For the text-containing cell, return its midpoint in [x, y] coordinate format. 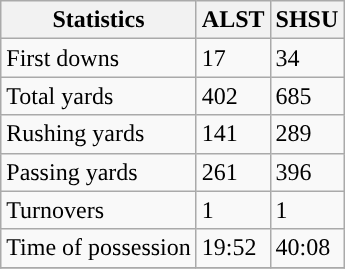
34 [307, 58]
ALST [233, 20]
40:08 [307, 248]
685 [307, 96]
Statistics [99, 20]
Total yards [99, 96]
289 [307, 134]
First downs [99, 58]
Turnovers [99, 210]
Rushing yards [99, 134]
261 [233, 172]
Time of possession [99, 248]
19:52 [233, 248]
402 [233, 96]
17 [233, 58]
396 [307, 172]
141 [233, 134]
SHSU [307, 20]
Passing yards [99, 172]
